Pinpoint the cell where the given text exists, returning its [x, y] midpoint coordinate. 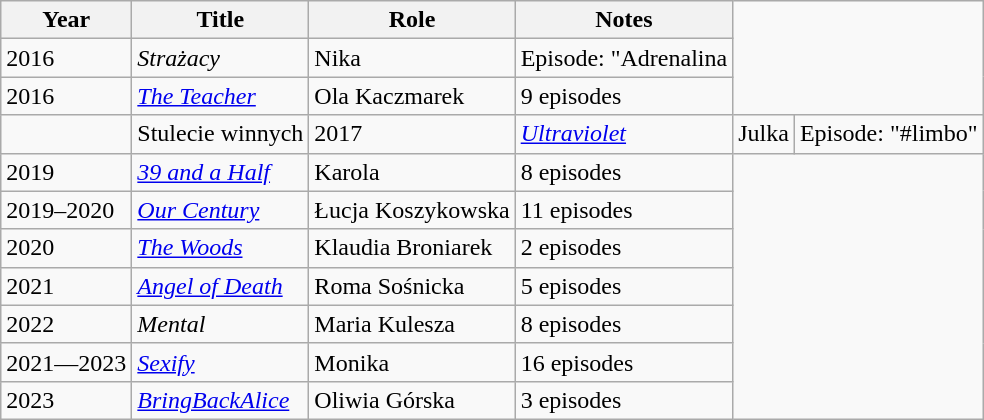
Strażacy [220, 58]
Episode: "#limbo" [888, 134]
Nika [412, 58]
Mental [220, 324]
11 episodes [624, 210]
The Woods [220, 248]
Klaudia Broniarek [412, 248]
5 episodes [624, 286]
Title [220, 20]
16 episodes [624, 362]
Monika [412, 362]
Karola [412, 172]
Angel of Death [220, 286]
Episode: "Adrenalina [624, 58]
Łucja Koszykowska [412, 210]
2017 [412, 134]
The Teacher [220, 96]
9 episodes [624, 96]
Ola Kaczmarek [412, 96]
Notes [624, 20]
Oliwia Górska [412, 400]
2 episodes [624, 248]
2021—2023 [66, 362]
Maria Kulesza [412, 324]
2022 [66, 324]
Year [66, 20]
39 and a Half [220, 172]
2021 [66, 286]
Ultraviolet [624, 134]
BringBackAlice [220, 400]
2020 [66, 248]
2023 [66, 400]
Julka [764, 134]
3 episodes [624, 400]
2019–2020 [66, 210]
Sexify [220, 362]
Role [412, 20]
Stulecie winnych [220, 134]
Our Century [220, 210]
2019 [66, 172]
Roma Sośnicka [412, 286]
